Extract the (X, Y) coordinate from the center of the cell holding the provided text.  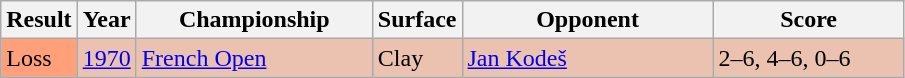
Loss (39, 58)
Opponent (588, 20)
1970 (106, 58)
Championship (254, 20)
2–6, 4–6, 0–6 (808, 58)
Score (808, 20)
Clay (417, 58)
Result (39, 20)
Surface (417, 20)
French Open (254, 58)
Jan Kodeš (588, 58)
Year (106, 20)
